Capture the cell that displays the provided text and extract its [x, y] central coordinate. 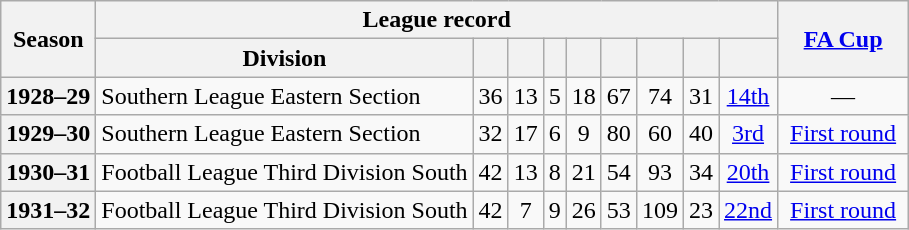
22nd [748, 210]
34 [700, 172]
1929–30 [48, 134]
80 [618, 134]
6 [554, 134]
21 [584, 172]
32 [490, 134]
54 [618, 172]
League record [437, 20]
5 [554, 96]
109 [660, 210]
60 [660, 134]
40 [700, 134]
3rd [748, 134]
FA Cup [844, 39]
17 [526, 134]
93 [660, 172]
26 [584, 210]
18 [584, 96]
7 [526, 210]
8 [554, 172]
1931–32 [48, 210]
53 [618, 210]
14th [748, 96]
1928–29 [48, 96]
23 [700, 210]
20th [748, 172]
36 [490, 96]
67 [618, 96]
74 [660, 96]
Division [284, 58]
31 [700, 96]
1930–31 [48, 172]
— [844, 96]
Season [48, 39]
